Determine the (x, y) coordinate at the center of the cell enclosing the given text.  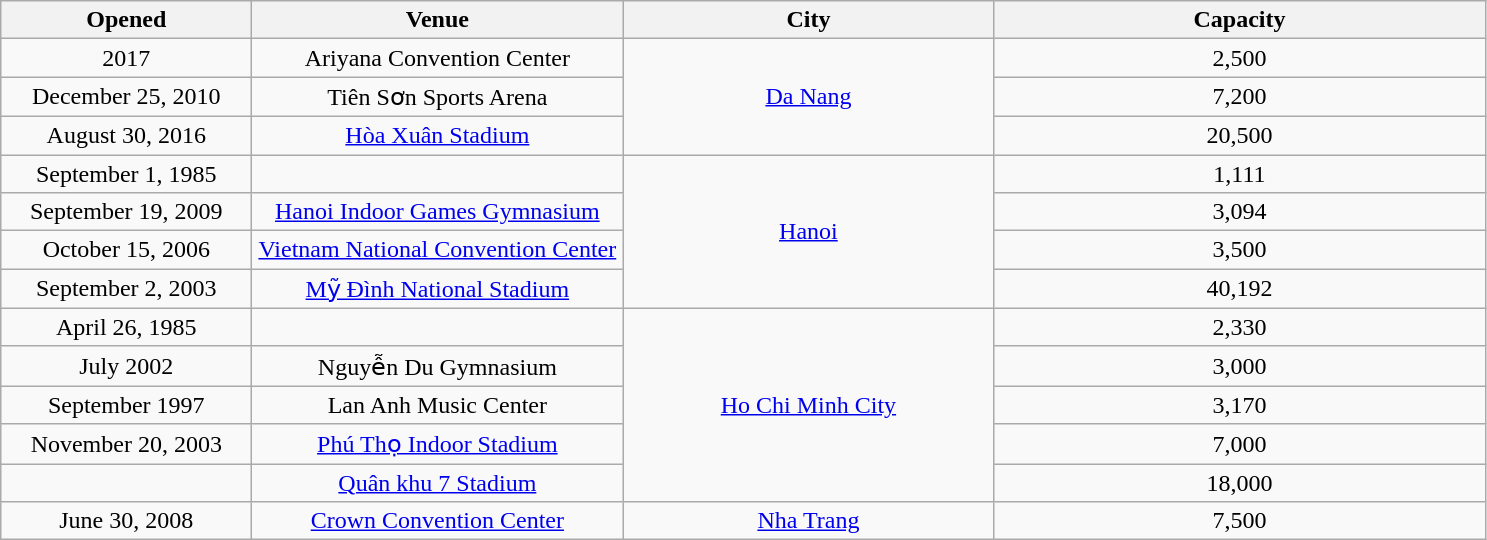
Nguyễn Du Gymnasium (438, 366)
3,500 (1240, 250)
December 25, 2010 (126, 97)
November 20, 2003 (126, 444)
Hanoi (808, 231)
7,200 (1240, 97)
Da Nang (808, 97)
City (808, 20)
3,094 (1240, 212)
Venue (438, 20)
August 30, 2016 (126, 135)
Tiên Sơn Sports Arena (438, 97)
October 15, 2006 (126, 250)
September 1, 1985 (126, 173)
Phú Thọ Indoor Stadium (438, 444)
7,500 (1240, 521)
April 26, 1985 (126, 327)
3,000 (1240, 366)
Hanoi Indoor Games Gymnasium (438, 212)
July 2002 (126, 366)
September 19, 2009 (126, 212)
3,170 (1240, 405)
20,500 (1240, 135)
2017 (126, 58)
2,500 (1240, 58)
2,330 (1240, 327)
18,000 (1240, 483)
September 1997 (126, 405)
Capacity (1240, 20)
Opened (126, 20)
September 2, 2003 (126, 289)
Vietnam National Convention Center (438, 250)
40,192 (1240, 289)
Mỹ Đình National Stadium (438, 289)
Hòa Xuân Stadium (438, 135)
7,000 (1240, 444)
Ho Chi Minh City (808, 404)
Crown Convention Center (438, 521)
Ariyana Convention Center (438, 58)
June 30, 2008 (126, 521)
Quân khu 7 Stadium (438, 483)
1,111 (1240, 173)
Lan Anh Music Center (438, 405)
Nha Trang (808, 521)
